Return (X, Y) of the center of cell containing provided text 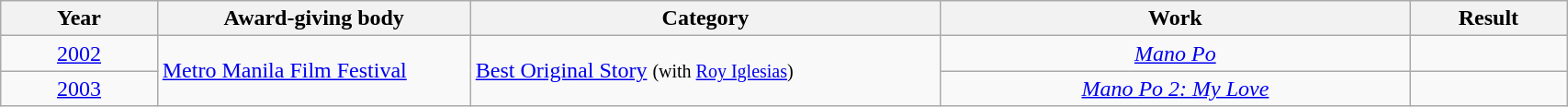
Mano Po 2: My Love (1176, 89)
Year (79, 18)
Award-giving body (314, 18)
Metro Manila Film Festival (314, 71)
Best Original Story (with Roy Iglesias) (705, 71)
Result (1488, 18)
2002 (79, 53)
Work (1176, 18)
Category (705, 18)
2003 (79, 89)
Mano Po (1176, 53)
